Determine the (x, y) coordinate at the center of the cell enclosing the given text.  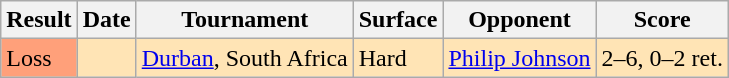
2–6, 0–2 ret. (662, 58)
Durban, South Africa (244, 58)
Surface (398, 20)
Loss (39, 58)
Date (106, 20)
Opponent (520, 20)
Hard (398, 58)
Result (39, 20)
Tournament (244, 20)
Philip Johnson (520, 58)
Score (662, 20)
